Detect which cell encompasses the target text, then output its [x, y] center coordinate. 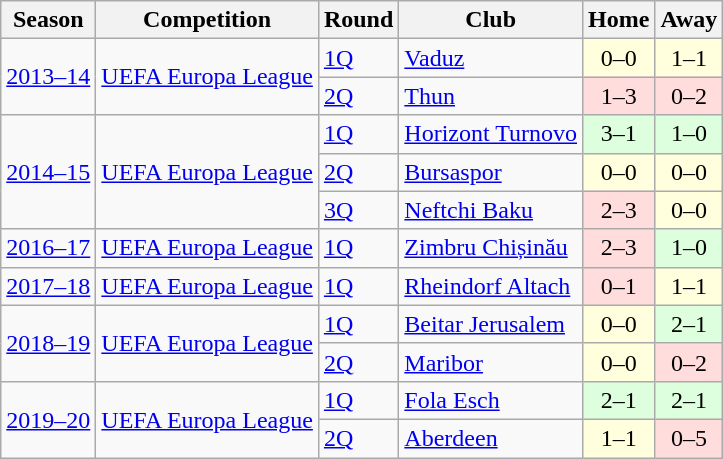
1–3 [619, 96]
Vaduz [491, 58]
Maribor [491, 362]
Aberdeen [491, 438]
Home [619, 20]
Away [689, 20]
Club [491, 20]
Fola Esch [491, 400]
2017–18 [48, 286]
Bursaspor [491, 172]
3Q [358, 210]
2016–17 [48, 248]
Horizont Turnovo [491, 134]
0–5 [689, 438]
Neftchi Baku [491, 210]
2019–20 [48, 419]
2013–14 [48, 77]
Round [358, 20]
2018–19 [48, 343]
0–1 [619, 286]
Season [48, 20]
2014–15 [48, 172]
Thun [491, 96]
Rheindorf Altach [491, 286]
Beitar Jerusalem [491, 324]
3–1 [619, 134]
Competition [208, 20]
Zimbru Chișinău [491, 248]
